Determine the (X, Y) coordinate at the center of the cell enclosing the given text.  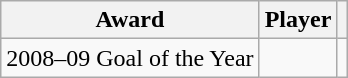
2008–09 Goal of the Year (130, 58)
Award (130, 20)
Player (298, 20)
